For the text-containing cell, return its midpoint in (x, y) coordinate format. 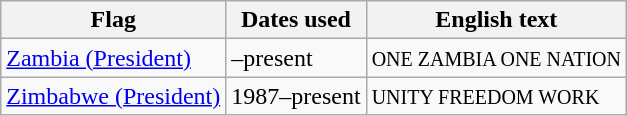
Zambia (President) (114, 58)
Dates used (296, 20)
1987–present (296, 96)
Flag (114, 20)
ONE ZAMBIA ONE NATION (496, 58)
UNITY FREEDOM WORK (496, 96)
Zimbabwe (President) (114, 96)
English text (496, 20)
–present (296, 58)
